Return the (X, Y) coordinate for the center point of the cell that contains the specified text.  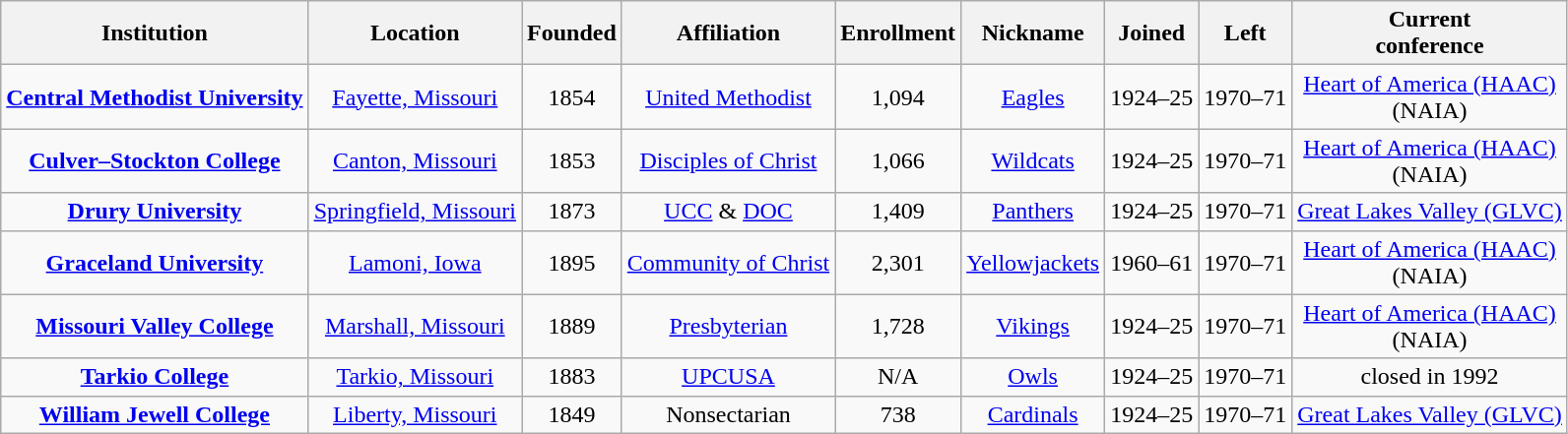
Location (415, 33)
1960–61 (1152, 262)
Central Methodist University (155, 96)
Culver–Stockton College (155, 161)
closed in 1992 (1430, 377)
UPCUSA (728, 377)
1,094 (898, 96)
Presbyterian (728, 327)
Lamoni, Iowa (415, 262)
Nonsectarian (728, 414)
1895 (572, 262)
UCC & DOC (728, 212)
Nickname (1033, 33)
Affiliation (728, 33)
1,066 (898, 161)
1873 (572, 212)
Tarkio, Missouri (415, 377)
2,301 (898, 262)
Community of Christ (728, 262)
1889 (572, 327)
Springfield, Missouri (415, 212)
Canton, Missouri (415, 161)
Drury University (155, 212)
Vikings (1033, 327)
1883 (572, 377)
1,409 (898, 212)
Founded (572, 33)
Cardinals (1033, 414)
Institution (155, 33)
Tarkio College (155, 377)
1853 (572, 161)
William Jewell College (155, 414)
Missouri Valley College (155, 327)
Disciples of Christ (728, 161)
738 (898, 414)
Graceland University (155, 262)
1849 (572, 414)
Yellowjackets (1033, 262)
Left (1245, 33)
1,728 (898, 327)
Enrollment (898, 33)
Wildcats (1033, 161)
Fayette, Missouri (415, 96)
Liberty, Missouri (415, 414)
Eagles (1033, 96)
N/A (898, 377)
1854 (572, 96)
United Methodist (728, 96)
Joined (1152, 33)
Panthers (1033, 212)
Marshall, Missouri (415, 327)
Currentconference (1430, 33)
Owls (1033, 377)
